Pinpoint the cell where the given text exists, returning its (X, Y) midpoint coordinate. 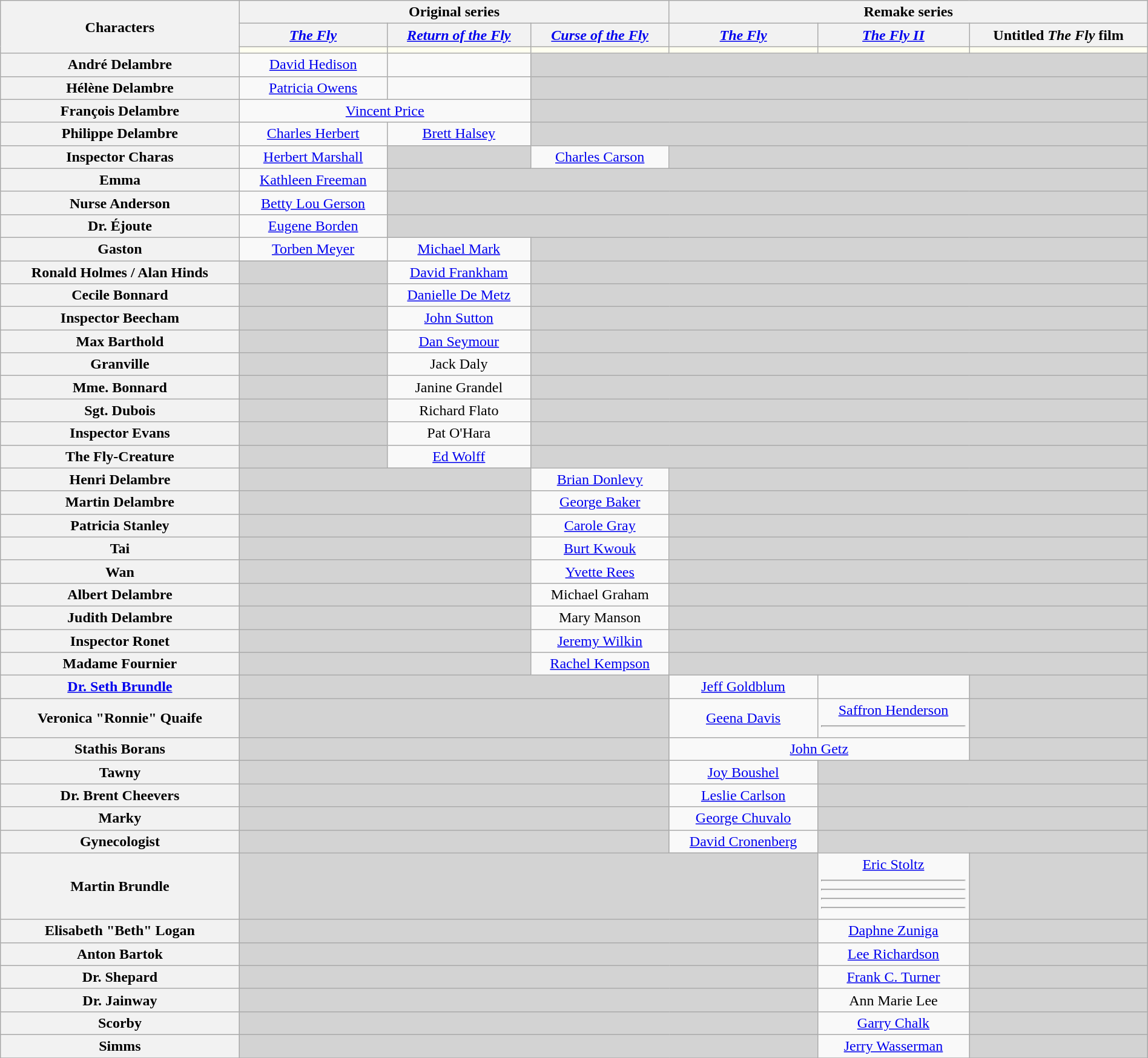
Curse of the Fly (599, 35)
Lee Richardson (893, 954)
Martin Delambre (120, 502)
Ronald Holmes / Alan Hinds (120, 272)
Garry Chalk (893, 1023)
Danielle De Metz (459, 295)
Cecile Bonnard (120, 295)
Judith Delambre (120, 617)
Granville (120, 364)
Brett Halsey (459, 134)
Anton Bartok (120, 954)
Veronica "Ronnie" Quaife (120, 718)
Albert Delambre (120, 594)
Saffron Henderson (893, 718)
Original series (454, 12)
Dr. Jainway (120, 1000)
Simms (120, 1046)
Inspector Charas (120, 157)
Michael Graham (599, 594)
Jeremy Wilkin (599, 641)
Eric Stoltz (893, 886)
John Sutton (459, 318)
Herbert Marshall (313, 157)
Philippe Delambre (120, 134)
Pat O'Hara (459, 433)
George Baker (599, 502)
Marky (120, 818)
Dr. Éjoute (120, 226)
Gynecologist (120, 841)
Dan Seymour (459, 341)
George Chuvalo (744, 818)
Jack Daly (459, 364)
Leslie Carlson (744, 795)
Return of the Fly (459, 35)
David Cronenberg (744, 841)
Characters (120, 27)
Martin Brundle (120, 886)
Ann Marie Lee (893, 1000)
Frank C. Turner (893, 977)
Yvette Rees (599, 571)
Jeff Goldblum (744, 687)
Hélène Delambre (120, 88)
François Delambre (120, 111)
Daphne Zuniga (893, 931)
Eugene Borden (313, 226)
Dr. Brent Cheevers (120, 795)
Betty Lou Gerson (313, 203)
Inspector Ronet (120, 641)
Geena Davis (744, 718)
Vincent Price (385, 111)
Remake series (908, 12)
Patricia Stanley (120, 525)
Joy Boushel (744, 772)
Stathis Borans (120, 749)
Rachel Kempson (599, 664)
Jerry Wasserman (893, 1046)
Mme. Bonnard (120, 387)
Dr. Shepard (120, 977)
Ed Wolff (459, 456)
Henri Delambre (120, 479)
Dr. Seth Brundle (120, 687)
Torben Meyer (313, 249)
David Frankham (459, 272)
Michael Mark (459, 249)
André Delambre (120, 65)
Burt Kwouk (599, 548)
Patricia Owens (313, 88)
John Getz (819, 749)
Carole Gray (599, 525)
Tai (120, 548)
Charles Herbert (313, 134)
David Hedison (313, 65)
Nurse Anderson (120, 203)
The Fly II (893, 35)
Richard Flato (459, 410)
The Fly-Creature (120, 456)
Sgt. Dubois (120, 410)
Madame Fournier (120, 664)
Scorby (120, 1023)
Inspector Evans (120, 433)
Inspector Beecham (120, 318)
Tawny (120, 772)
Elisabeth "Beth" Logan (120, 931)
Untitled The Fly film (1058, 35)
Brian Donlevy (599, 479)
Charles Carson (599, 157)
Janine Grandel (459, 387)
Gaston (120, 249)
Kathleen Freeman (313, 180)
Mary Manson (599, 617)
Emma (120, 180)
Wan (120, 571)
Max Barthold (120, 341)
